Return the [x, y] coordinate for the center point of the cell that contains the specified text.  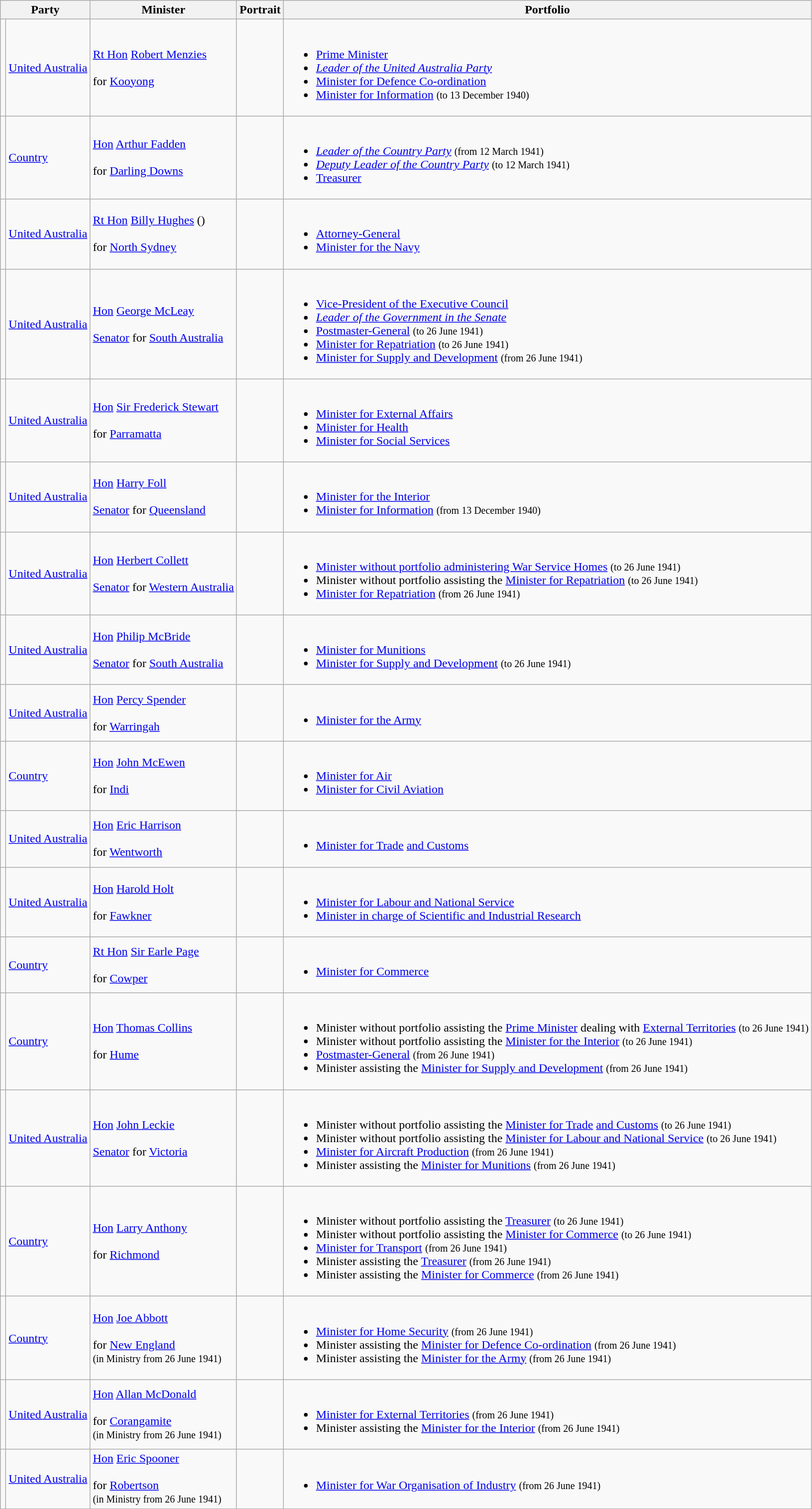
Minister for External AffairsMinister for HealthMinister for Social Services [548, 420]
Prime MinisterLeader of the United Australia PartyMinister for Defence Co-ordinationMinister for Information (to 13 December 1940) [548, 68]
Minister for Trade and Customs [548, 838]
Minister for AirMinister for Civil Aviation [548, 776]
Portfolio [548, 10]
Hon Joe Abbott for New England (in Ministry from 26 June 1941) [163, 1338]
Minister for Commerce [548, 965]
Attorney-GeneralMinister for the Navy [548, 234]
Hon Eric Spooner for Robertson (in Ministry from 26 June 1941) [163, 1479]
Hon Thomas Collins for Hume [163, 1042]
Minister for the Army [548, 713]
Minister for the InteriorMinister for Information (from 13 December 1940) [548, 497]
Hon Arthur Fadden for Darling Downs [163, 157]
Minister for MunitionsMinister for Supply and Development (to 26 June 1941) [548, 650]
Portrait [260, 10]
Hon Harold Holt for Fawkner [163, 902]
Rt Hon Billy Hughes () for North Sydney [163, 234]
Hon John McEwen for Indi [163, 776]
Hon Herbert Collett Senator for Western Australia [163, 574]
Minister [163, 10]
Minister for War Organisation of Industry (from 26 June 1941) [548, 1479]
Hon Sir Frederick Stewart for Parramatta [163, 420]
Hon Percy Spender for Warringah [163, 713]
Hon George McLeay Senator for South Australia [163, 324]
Hon Larry Anthony for Richmond [163, 1242]
Party [45, 10]
Minister for External Territories (from 26 June 1941)Minister assisting the Minister for the Interior (from 26 June 1941) [548, 1414]
Hon Harry Foll Senator for Queensland [163, 497]
Hon Allan McDonald for Corangamite (in Ministry from 26 June 1941) [163, 1414]
Minister for Labour and National ServiceMinister in charge of Scientific and Industrial Research [548, 902]
Rt Hon Sir Earle Page for Cowper [163, 965]
Hon John Leckie Senator for Victoria [163, 1138]
Hon Philip McBride Senator for South Australia [163, 650]
Leader of the Country Party (from 12 March 1941)Deputy Leader of the Country Party (to 12 March 1941)Treasurer [548, 157]
Hon Eric Harrison for Wentworth [163, 838]
Rt Hon Robert Menzies for Kooyong [163, 68]
